Extract the (X, Y) coordinate from the center of the cell holding the provided text.  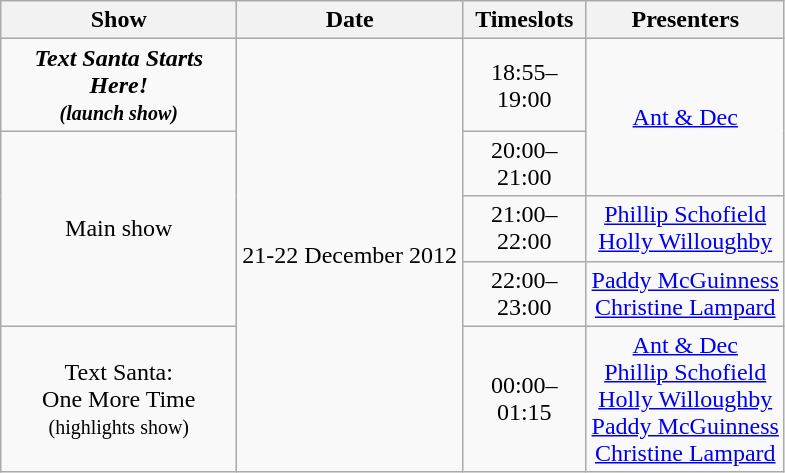
Date (350, 20)
21:00–22:00 (524, 228)
Text Santa:One More Time(highlights show) (119, 399)
Paddy McGuinnessChristine Lampard (685, 294)
Presenters (685, 20)
Show (119, 20)
22:00–23:00 (524, 294)
00:00–01:15 (524, 399)
Timeslots (524, 20)
21-22 December 2012 (350, 256)
Text Santa Starts Here!(launch show) (119, 85)
Phillip SchofieldHolly Willoughby (685, 228)
Ant & Dec (685, 118)
18:55–19:00 (524, 85)
Ant & DecPhillip SchofieldHolly WilloughbyPaddy McGuinness Christine Lampard (685, 399)
20:00–21:00 (524, 164)
Main show (119, 228)
